Find where the given text appears and provide that cell's center as [x, y] coordinate. 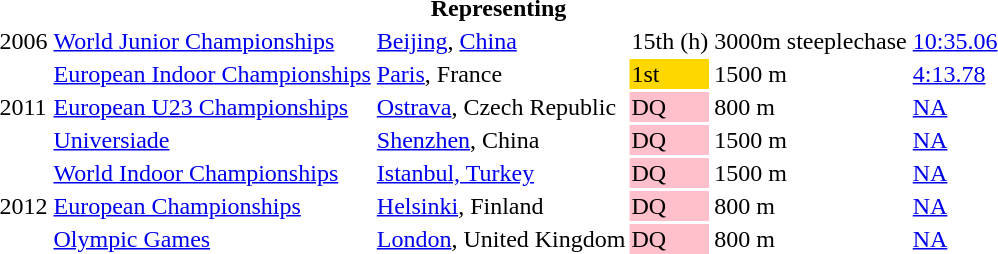
1st [670, 74]
World Indoor Championships [212, 173]
3000m steeplechase [811, 41]
European Indoor Championships [212, 74]
Universiade [212, 140]
Helsinki, Finland [501, 206]
London, United Kingdom [501, 239]
European U23 Championships [212, 107]
Beijing, China [501, 41]
15th (h) [670, 41]
Ostrava, Czech Republic [501, 107]
Olympic Games [212, 239]
Shenzhen, China [501, 140]
European Championships [212, 206]
World Junior Championships [212, 41]
Istanbul, Turkey [501, 173]
Paris, France [501, 74]
